Determine the [x, y] coordinate at the center of the cell enclosing the given text.  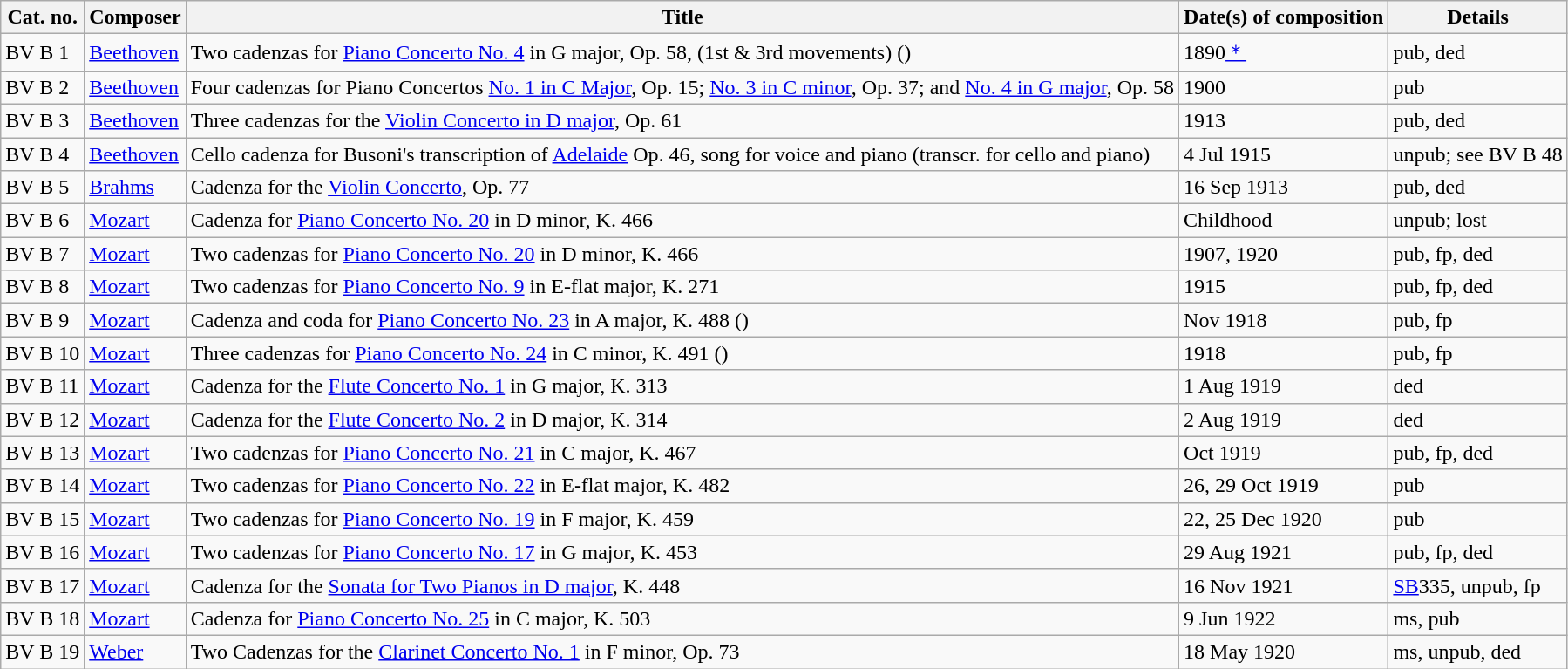
BV B 1 [43, 52]
BV B 3 [43, 120]
Composer [135, 17]
1918 [1284, 353]
Two cadenzas for Piano Concerto No. 4 in G major, Op. 58, (1st & 3rd movements) () [682, 52]
Cadenza for the Violin Concerto, Op. 77 [682, 188]
BV B 2 [43, 87]
SB335, unpub, fp [1478, 585]
Two cadenzas for Piano Concerto No. 21 in C major, K. 467 [682, 453]
Two cadenzas for Piano Concerto No. 9 in E-flat major, K. 271 [682, 287]
BV B 8 [43, 287]
Cadenza for the Flute Concerto No. 2 in D major, K. 314 [682, 420]
Date(s) of composition [1284, 17]
BV B 7 [43, 254]
BV B 12 [43, 420]
1915 [1284, 287]
4 Jul 1915 [1284, 154]
Childhood [1284, 221]
Cadenza for Piano Concerto No. 25 in C major, K. 503 [682, 618]
BV B 15 [43, 519]
BV B 6 [43, 221]
Details [1478, 17]
BV B 18 [43, 618]
BV B 17 [43, 585]
1 Aug 1919 [1284, 386]
Two cadenzas for Piano Concerto No. 19 in F major, K. 459 [682, 519]
Cadenza for the Sonata for Two Pianos in D major, K. 448 [682, 585]
BV B 13 [43, 453]
BV B 14 [43, 486]
ms, unpub, ded [1478, 652]
BV B 10 [43, 353]
Title [682, 17]
Oct 1919 [1284, 453]
Nov 1918 [1284, 320]
Cadenza for Piano Concerto No. 20 in D minor, K. 466 [682, 221]
Two cadenzas for Piano Concerto No. 17 in G major, K. 453 [682, 552]
BV B 4 [43, 154]
ms, pub [1478, 618]
16 Nov 1921 [1284, 585]
Weber [135, 652]
1890＊ [1284, 52]
unpub; lost [1478, 221]
9 Jun 1922 [1284, 618]
BV B 11 [43, 386]
Cello cadenza for Busoni's transcription of Adelaide Op. 46, song for voice and piano (transcr. for cello and piano) [682, 154]
26, 29 Oct 1919 [1284, 486]
BV B 9 [43, 320]
BV B 16 [43, 552]
Cat. no. [43, 17]
Three cadenzas for Piano Concerto No. 24 in C minor, K. 491 () [682, 353]
Two cadenzas for Piano Concerto No. 22 in E-flat major, K. 482 [682, 486]
29 Aug 1921 [1284, 552]
BV B 5 [43, 188]
Brahms [135, 188]
22, 25 Dec 1920 [1284, 519]
BV B 19 [43, 652]
2 Aug 1919 [1284, 420]
Four cadenzas for Piano Concertos No. 1 in C Major, Op. 15; No. 3 in C minor, Op. 37; and No. 4 in G major, Op. 58 [682, 87]
18 May 1920 [1284, 652]
unpub; see BV B 48 [1478, 154]
Two cadenzas for Piano Concerto No. 20 in D minor, K. 466 [682, 254]
16 Sep 1913 [1284, 188]
Three cadenzas for the Violin Concerto in D major, Op. 61 [682, 120]
Cadenza and coda for Piano Concerto No. 23 in A major, K. 488 () [682, 320]
1913 [1284, 120]
1907, 1920 [1284, 254]
Two Cadenzas for the Clarinet Concerto No. 1 in F minor, Op. 73 [682, 652]
1900 [1284, 87]
Cadenza for the Flute Concerto No. 1 in G major, K. 313 [682, 386]
